From the cell containing the given text, extract its center point as (X, Y) coordinate. 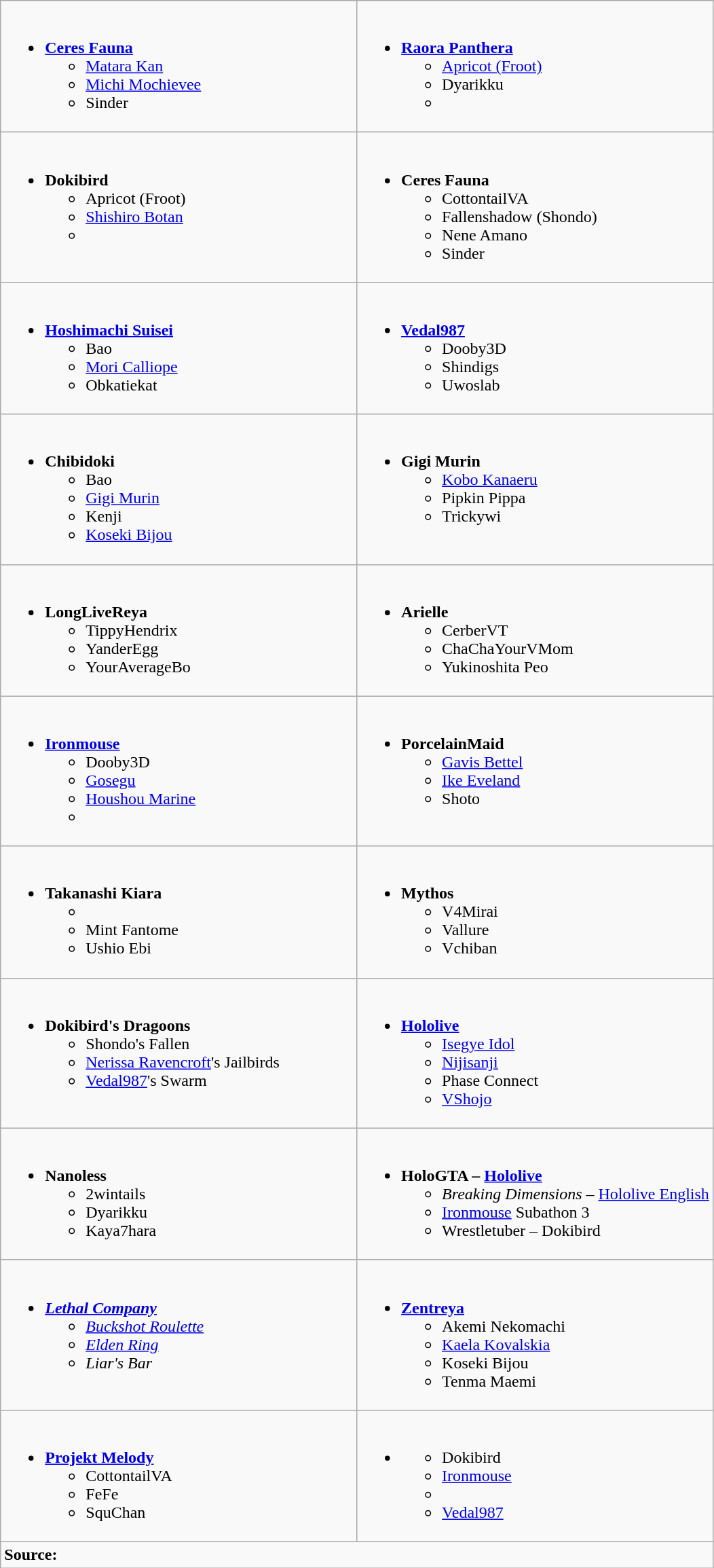
Gigi MurinKobo KanaeruPipkin PippaTrickywi (535, 489)
ChibidokiBaoGigi MurinKenjiKoseki Bijou (179, 489)
Nanoless2wintailsDyarikkuKaya7hara (179, 1194)
Lethal CompanyBuckshot RouletteElden RingLiar's Bar (179, 1335)
Raora PantheraApricot (Froot)Dyarikku (535, 67)
DokibirdApricot (Froot)Shishiro Botan (179, 208)
PorcelainMaidGavis BettelIke EvelandShoto (535, 771)
ArielleCerberVTChaChaYourVMomYukinoshita Peo (535, 630)
Vedal987Dooby3DShindigsUwoslab (535, 348)
DokibirdIronmouseVedal987 (535, 1476)
Ceres FaunaMatara KanMichi MochieveeSinder (179, 67)
Projekt MelodyCottontailVAFeFeSquChan (179, 1476)
ZentreyaAkemi NekomachiKaela KovalskiaKoseki BijouTenma Maemi (535, 1335)
Hoshimachi SuiseiBaoMori CalliopeObkatiekat (179, 348)
Dokibird's DragoonsShondo's FallenNerissa Ravencroft's JailbirdsVedal987's Swarm (179, 1053)
Source: (357, 1554)
HoloGTA – HololiveBreaking Dimensions – Hololive EnglishIronmouse Subathon 3Wrestletuber – Dokibird (535, 1194)
IronmouseDooby3DGoseguHoushou Marine (179, 771)
Ceres FaunaCottontailVAFallenshadow (Shondo)Nene AmanoSinder (535, 208)
MythosV4MiraiVallureVchiban (535, 912)
Takanashi KiaraMint FantomeUshio Ebi (179, 912)
LongLiveReyaTippyHendrixYanderEggYourAverageBo (179, 630)
HololiveIsegye IdolNijisanjiPhase ConnectVShojo (535, 1053)
